Output the [x, y] coordinate of the center of the cell containing the given text.  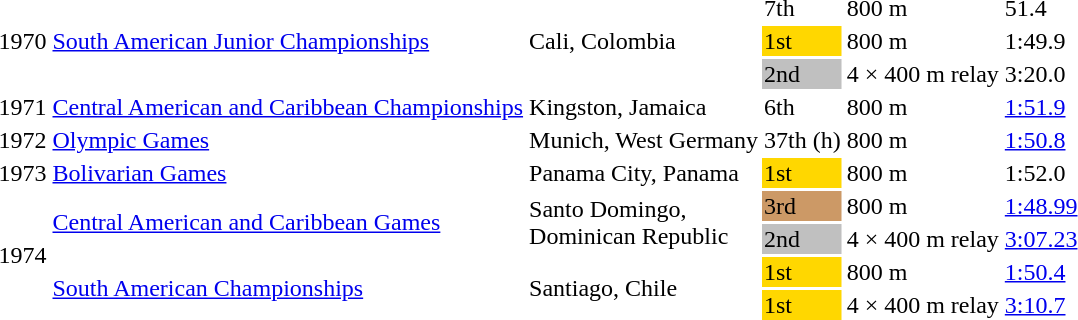
Central American and Caribbean Games [288, 222]
Bolivarian Games [288, 173]
Kingston, Jamaica [644, 107]
Olympic Games [288, 140]
Santiago, Chile [644, 288]
Central American and Caribbean Championships [288, 107]
6th [802, 107]
Panama City, Panama [644, 173]
3rd [802, 206]
South American Championships [288, 288]
Munich, West Germany [644, 140]
Santo Domingo,Dominican Republic [644, 222]
37th (h) [802, 140]
